Output the [X, Y] coordinate of the center of the cell containing the given text.  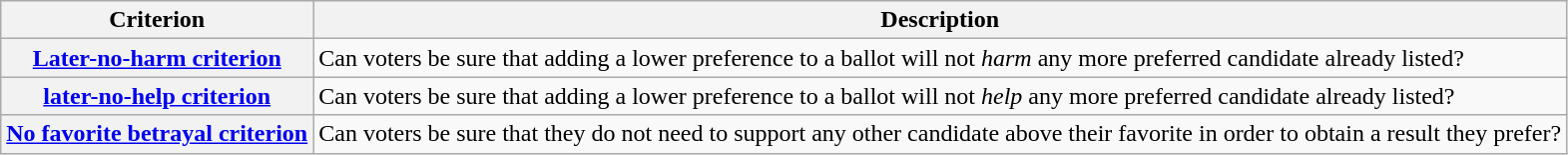
Can voters be sure that they do not need to support any other candidate above their favorite in order to obtain a result they prefer? [940, 134]
Criterion [158, 20]
Can voters be sure that adding a lower preference to a ballot will not harm any more preferred candidate already listed? [940, 58]
Description [940, 20]
Can voters be sure that adding a lower preference to a ballot will not help any more preferred candidate already listed? [940, 96]
No favorite betrayal criterion [158, 134]
later-no-help criterion [158, 96]
Later-no-harm criterion [158, 58]
